Output the (x, y) coordinate of the center of the cell containing the given text.  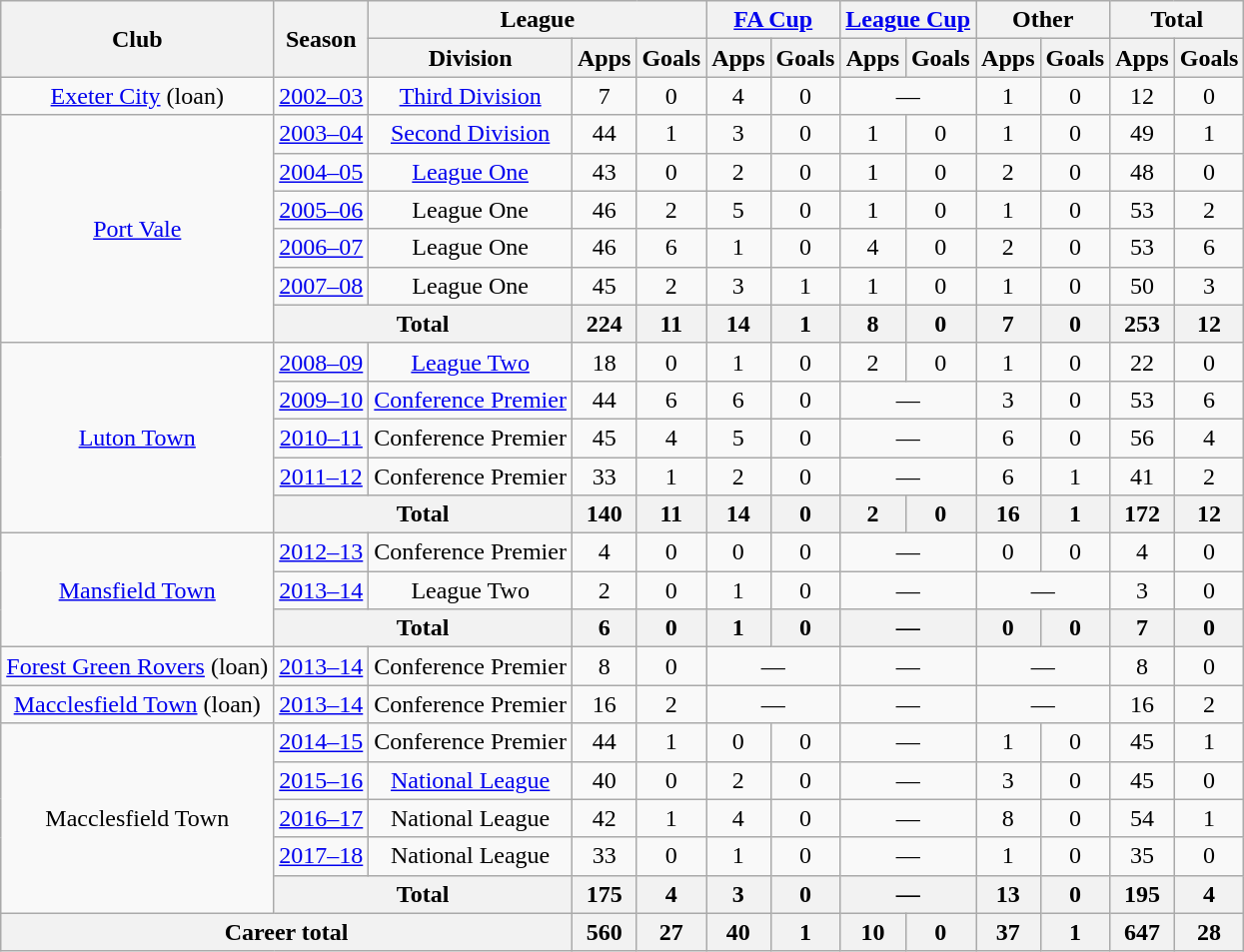
Mansfield Town (138, 590)
2005–06 (322, 210)
Forest Green Rovers (loan) (138, 666)
Luton Town (138, 438)
172 (1142, 514)
2004–05 (322, 172)
FA Cup (773, 20)
253 (1142, 324)
2017–18 (322, 856)
Other (1043, 20)
43 (604, 172)
56 (1142, 438)
2007–08 (322, 286)
140 (604, 514)
41 (1142, 476)
Third Division (471, 96)
League (538, 20)
Division (471, 58)
2008–09 (322, 362)
49 (1142, 134)
Exeter City (loan) (138, 96)
224 (604, 324)
Career total (287, 932)
27 (671, 932)
13 (1008, 894)
35 (1142, 856)
2002–03 (322, 96)
42 (604, 818)
Macclesfield Town (138, 818)
Macclesfield Town (loan) (138, 704)
2006–07 (322, 248)
2015–16 (322, 780)
2003–04 (322, 134)
647 (1142, 932)
2009–10 (322, 400)
54 (1142, 818)
37 (1008, 932)
2014–15 (322, 742)
2016–17 (322, 818)
2011–12 (322, 476)
Season (322, 39)
28 (1209, 932)
18 (604, 362)
2010–11 (322, 438)
22 (1142, 362)
50 (1142, 286)
Second Division (471, 134)
560 (604, 932)
175 (604, 894)
Club (138, 39)
Port Vale (138, 229)
League Cup (908, 20)
195 (1142, 894)
10 (873, 932)
48 (1142, 172)
2012–13 (322, 552)
